Detect which cell encompasses the target text, then output its (X, Y) center coordinate. 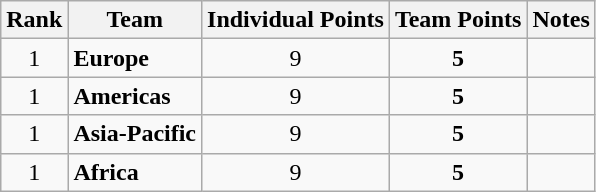
Africa (135, 172)
Americas (135, 96)
Notes (561, 20)
Team (135, 20)
Asia-Pacific (135, 134)
Europe (135, 58)
Team Points (458, 20)
Individual Points (296, 20)
Rank (34, 20)
